Capture the cell that displays the provided text and extract its [x, y] central coordinate. 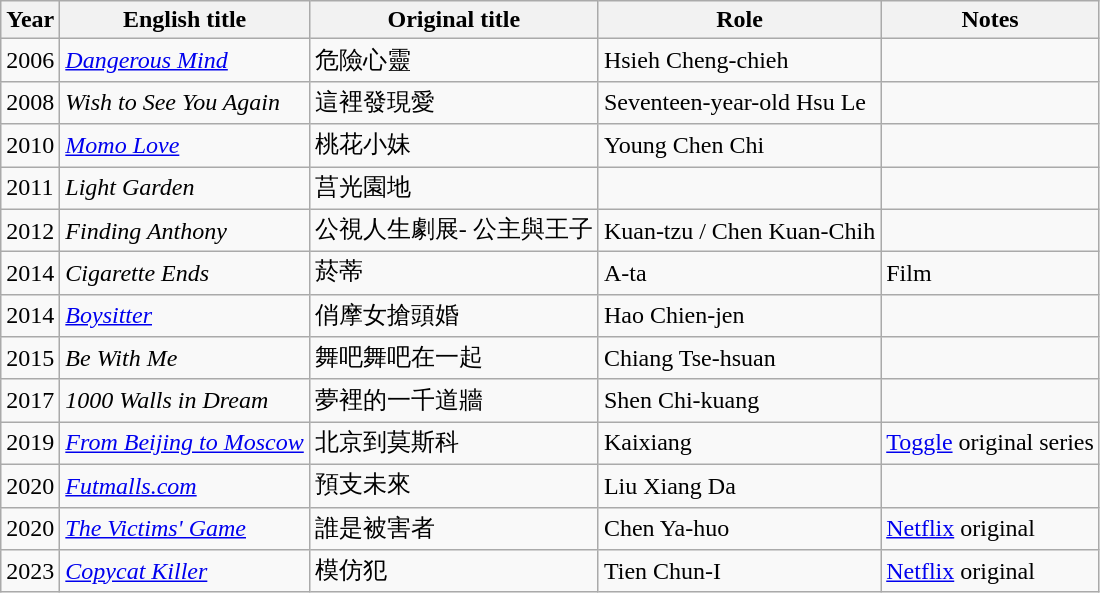
The Victims' Game [184, 528]
菸蒂 [454, 274]
2012 [30, 230]
Seventeen-year-old Hsu Le [739, 102]
Year [30, 20]
Shen Chi-kuang [739, 400]
Finding Anthony [184, 230]
莒光園地 [454, 188]
Liu Xiang Da [739, 486]
Tien Chun-I [739, 572]
2010 [30, 146]
桃花小妹 [454, 146]
俏摩女搶頭婚 [454, 316]
2015 [30, 358]
2017 [30, 400]
Chen Ya-huo [739, 528]
2008 [30, 102]
Film [990, 274]
2011 [30, 188]
2023 [30, 572]
Cigarette Ends [184, 274]
舞吧舞吧在一起 [454, 358]
2019 [30, 444]
這裡發現愛 [454, 102]
預支未來 [454, 486]
危險心靈 [454, 60]
From Beijing to Moscow [184, 444]
A-ta [739, 274]
夢裡的一千道牆 [454, 400]
2006 [30, 60]
Be With Me [184, 358]
北京到莫斯科 [454, 444]
Hao Chien-jen [739, 316]
Chiang Tse-hsuan [739, 358]
Copycat Killer [184, 572]
Toggle original series [990, 444]
Dangerous Mind [184, 60]
Original title [454, 20]
模仿犯 [454, 572]
1000 Walls in Dream [184, 400]
Momo Love [184, 146]
Kaixiang [739, 444]
Wish to See You Again [184, 102]
Kuan-tzu / Chen Kuan-Chih [739, 230]
Role [739, 20]
誰是被害者 [454, 528]
Hsieh Cheng-chieh [739, 60]
公視人生劇展- 公主與王子 [454, 230]
Boysitter [184, 316]
Futmalls.com [184, 486]
Notes [990, 20]
Light Garden [184, 188]
Young Chen Chi [739, 146]
English title [184, 20]
